Return the [x, y] coordinate for the center point of the cell that contains the specified text.  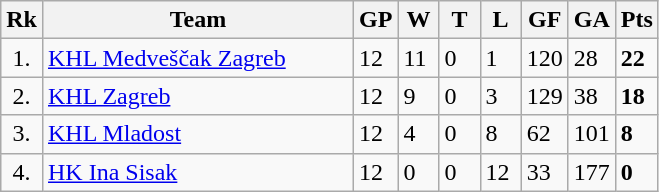
120 [544, 58]
33 [544, 172]
9 [418, 96]
KHL Medveščak Zagreb [198, 58]
101 [592, 134]
1. [22, 58]
3. [22, 134]
W [418, 20]
Pts [636, 20]
HK Ina Sisak [198, 172]
GA [592, 20]
4. [22, 172]
177 [592, 172]
Team [198, 20]
GF [544, 20]
22 [636, 58]
GP [376, 20]
3 [500, 96]
18 [636, 96]
Rk [22, 20]
KHL Mladost [198, 134]
L [500, 20]
28 [592, 58]
2. [22, 96]
62 [544, 134]
11 [418, 58]
KHL Zagreb [198, 96]
1 [500, 58]
4 [418, 134]
129 [544, 96]
38 [592, 96]
T [460, 20]
